Scan for the cell matching the given text and deliver its [X, Y] coordinate at center. 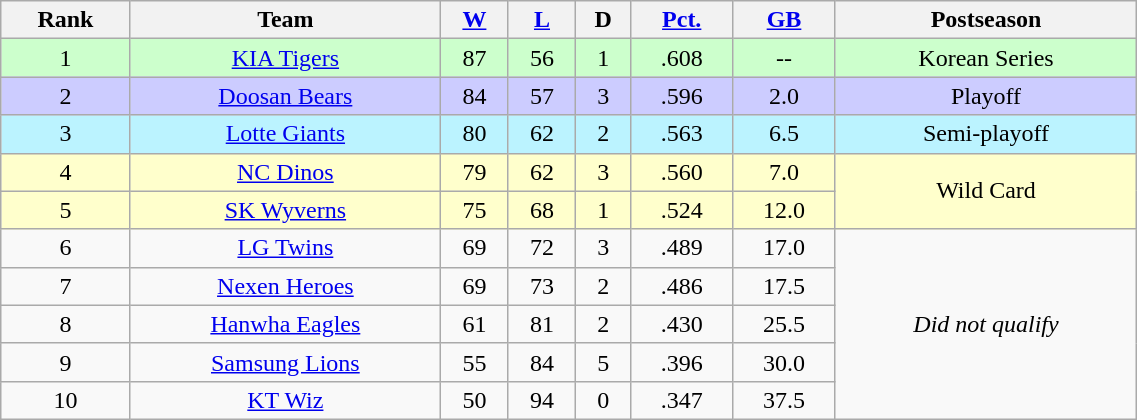
Rank [66, 20]
.596 [682, 96]
.608 [682, 58]
87 [475, 58]
17.0 [784, 248]
8 [66, 324]
25.5 [784, 324]
50 [475, 400]
73 [542, 286]
-- [784, 58]
Semi-playoff [986, 134]
9 [66, 362]
Postseason [986, 20]
KIA Tigers [285, 58]
4 [66, 172]
LG Twins [285, 248]
30.0 [784, 362]
.347 [682, 400]
61 [475, 324]
Korean Series [986, 58]
Playoff [986, 96]
Samsung Lions [285, 362]
.524 [682, 210]
Team [285, 20]
6 [66, 248]
Nexen Heroes [285, 286]
12.0 [784, 210]
56 [542, 58]
NC Dinos [285, 172]
7 [66, 286]
2.0 [784, 96]
79 [475, 172]
0 [604, 400]
72 [542, 248]
75 [475, 210]
57 [542, 96]
94 [542, 400]
GB [784, 20]
L [542, 20]
6.5 [784, 134]
.430 [682, 324]
55 [475, 362]
KT Wiz [285, 400]
Wild Card [986, 191]
.489 [682, 248]
Lotte Giants [285, 134]
68 [542, 210]
Doosan Bears [285, 96]
.563 [682, 134]
.396 [682, 362]
7.0 [784, 172]
37.5 [784, 400]
Did not qualify [986, 324]
Pct. [682, 20]
SK Wyverns [285, 210]
.560 [682, 172]
Hanwha Eagles [285, 324]
80 [475, 134]
17.5 [784, 286]
W [475, 20]
D [604, 20]
81 [542, 324]
10 [66, 400]
.486 [682, 286]
